Scan for the cell matching the given text and deliver its [x, y] coordinate at center. 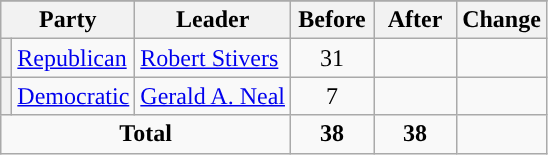
Change [502, 20]
Total [146, 134]
Democratic [74, 96]
After [416, 20]
Gerald A. Neal [213, 96]
Robert Stivers [213, 58]
Before [332, 20]
31 [332, 58]
Republican [74, 58]
Leader [213, 20]
7 [332, 96]
Party [68, 20]
